Capture the cell that displays the provided text and extract its (X, Y) central coordinate. 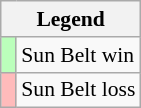
Legend (71, 19)
Sun Belt win (78, 55)
Sun Belt loss (78, 90)
